Find where the given text appears and provide that cell's center as [x, y] coordinate. 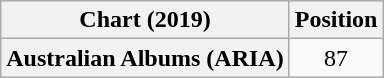
Chart (2019) [145, 20]
Australian Albums (ARIA) [145, 58]
Position [336, 20]
87 [336, 58]
